Locate the cell with the specified text and output its (x, y) center coordinate. 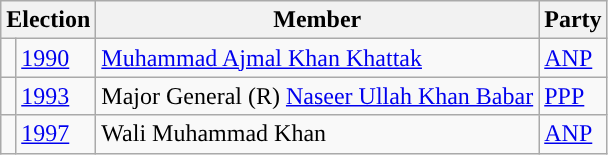
1993 (56, 96)
PPP (573, 96)
Election (48, 20)
1990 (56, 58)
1997 (56, 134)
Member (318, 20)
Muhammad Ajmal Khan Khattak (318, 58)
Major General (R) Naseer Ullah Khan Babar (318, 96)
Wali Muhammad Khan (318, 134)
Party (573, 20)
